Search for the cell housing the specified text and yield its (x, y) center coordinate. 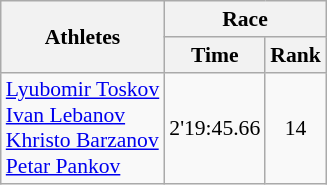
2'19:45.66 (214, 128)
Race (245, 19)
Lyubomir ToskovIvan LebanovKhristo BarzanovPetar Pankov (83, 128)
Time (214, 55)
Rank (296, 55)
14 (296, 128)
Athletes (83, 36)
